Identify which cell holds the provided text, then report its (x, y) central coordinate. 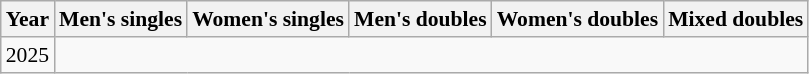
Mixed doubles (736, 19)
Women's singles (268, 19)
Year (28, 19)
Women's doubles (578, 19)
2025 (28, 55)
Men's doubles (420, 19)
Men's singles (120, 19)
